Pinpoint the cell where the given text exists, returning its (X, Y) midpoint coordinate. 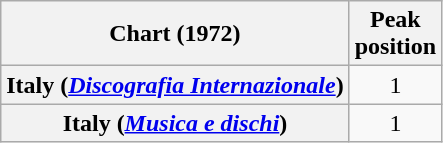
Italy (Discografia Internazionale) (175, 85)
Peakposition (395, 34)
Italy (Musica e dischi) (175, 123)
Chart (1972) (175, 34)
